Output the [X, Y] coordinate of the center of the cell containing the given text.  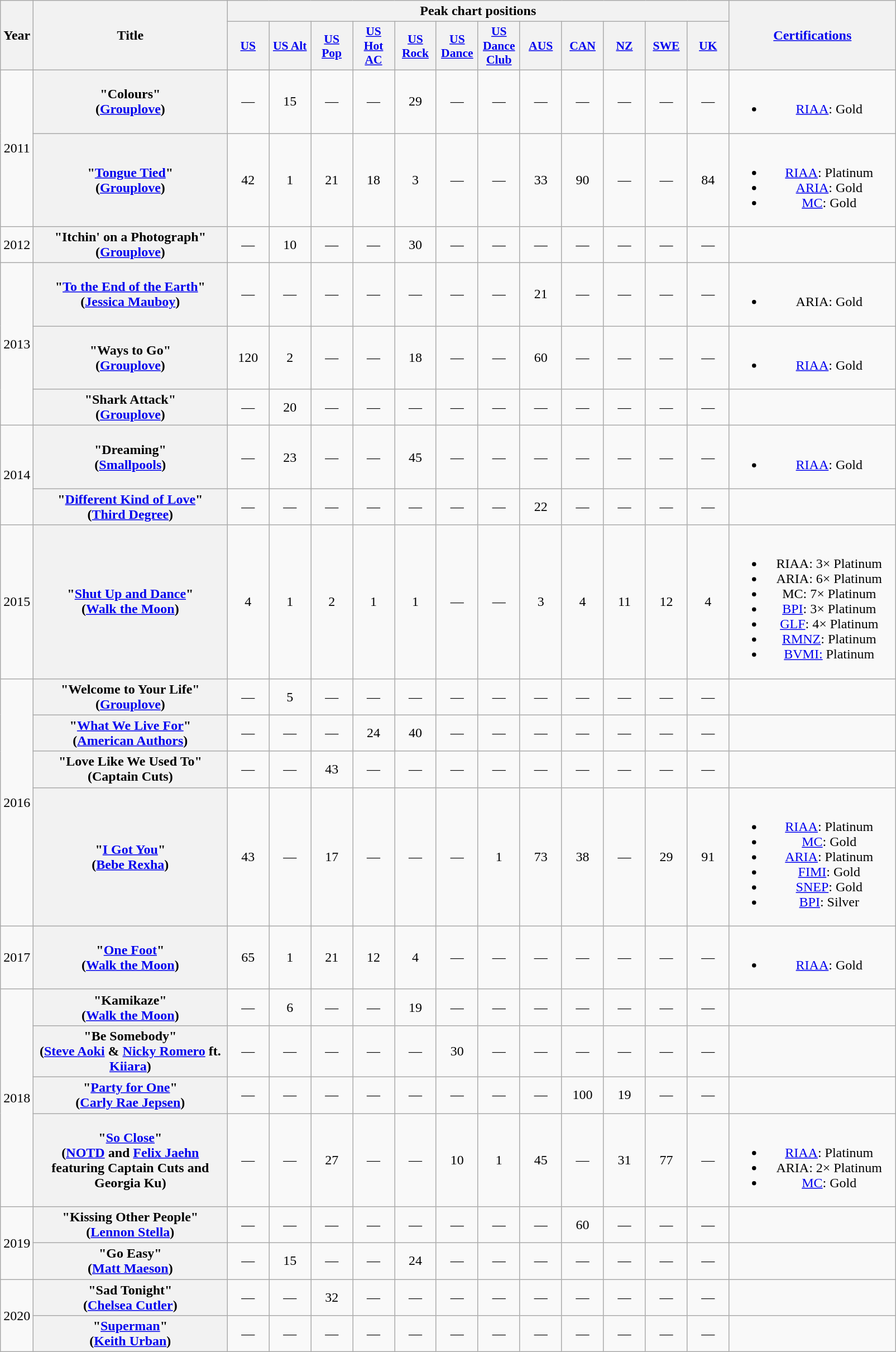
22 [540, 507]
"Different Kind of Love"(Third Degree) [131, 507]
"Colours"(Grouplove) [131, 102]
"Kamikaze"(Walk the Moon) [131, 1007]
"Tongue Tied"(Grouplove) [131, 180]
38 [583, 857]
84 [708, 180]
91 [708, 857]
5 [290, 697]
"What We Live For"(American Authors) [131, 733]
"Go Easy"(Matt Maeson) [131, 1261]
40 [415, 733]
"Kissing Other People"(Lennon Stella) [131, 1225]
RIAA: PlatinumARIA: 2× PlatinumMC: Gold [813, 1160]
RIAA: PlatinumARIA: GoldMC: Gold [813, 180]
23 [290, 457]
"Ways to Go"(Grouplove) [131, 357]
2015 [17, 602]
RIAA: PlatinumMC: GoldARIA: PlatinumFIMI: GoldSNEP: GoldBPI: Silver [813, 857]
US Dance Club [499, 46]
20 [290, 408]
US Alt [290, 46]
NZ [624, 46]
33 [540, 180]
27 [332, 1160]
"Sad Tonight"(Chelsea Cutler) [131, 1298]
65 [248, 957]
UK [708, 46]
Peak chart positions [478, 11]
2019 [17, 1243]
120 [248, 357]
77 [667, 1160]
ARIA: Gold [813, 295]
Year [17, 36]
6 [290, 1007]
17 [332, 857]
"Itchin' on a Photograph"(Grouplove) [131, 245]
RIAA: 3× PlatinumARIA: 6× PlatinumMC: 7× PlatinumBPI: 3× PlatinumGLF: 4× PlatinumRMNZ: PlatinumBVMI: Platinum [813, 602]
"Shut Up and Dance"(Walk the Moon) [131, 602]
2020 [17, 1316]
90 [583, 180]
2018 [17, 1098]
2017 [17, 957]
"Love Like We Used To"(Captain Cuts) [131, 770]
42 [248, 180]
US [248, 46]
AUS [540, 46]
US Rock [415, 46]
Certifications [813, 36]
2013 [17, 344]
2011 [17, 148]
2016 [17, 802]
32 [332, 1298]
"One Foot"(Walk the Moon) [131, 957]
Title [131, 36]
"Superman"(Keith Urban) [131, 1334]
100 [583, 1095]
"Party for One"(Carly Rae Jepsen) [131, 1095]
31 [624, 1160]
"Dreaming"(Smallpools) [131, 457]
"Welcome to Your Life"(Grouplove) [131, 697]
"Be Somebody"(Steve Aoki & Nicky Romero ft. Kiiara) [131, 1051]
US Hot AC [374, 46]
2014 [17, 475]
"So Close"(NOTD and Felix Jaehn featuring Captain Cuts and Georgia Ku) [131, 1160]
"Shark Attack"(Grouplove) [131, 408]
US Dance [457, 46]
US Pop [332, 46]
"To the End of the Earth"(Jessica Mauboy) [131, 295]
CAN [583, 46]
SWE [667, 46]
11 [624, 602]
73 [540, 857]
"I Got You"(Bebe Rexha) [131, 857]
2012 [17, 245]
